Determine the (X, Y) coordinate at the center of the cell enclosing the given text.  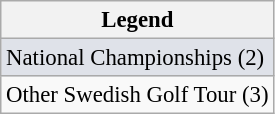
Other Swedish Golf Tour (3) (138, 95)
National Championships (2) (138, 58)
Legend (138, 20)
